Find where the given text appears and provide that cell's center as (x, y) coordinate. 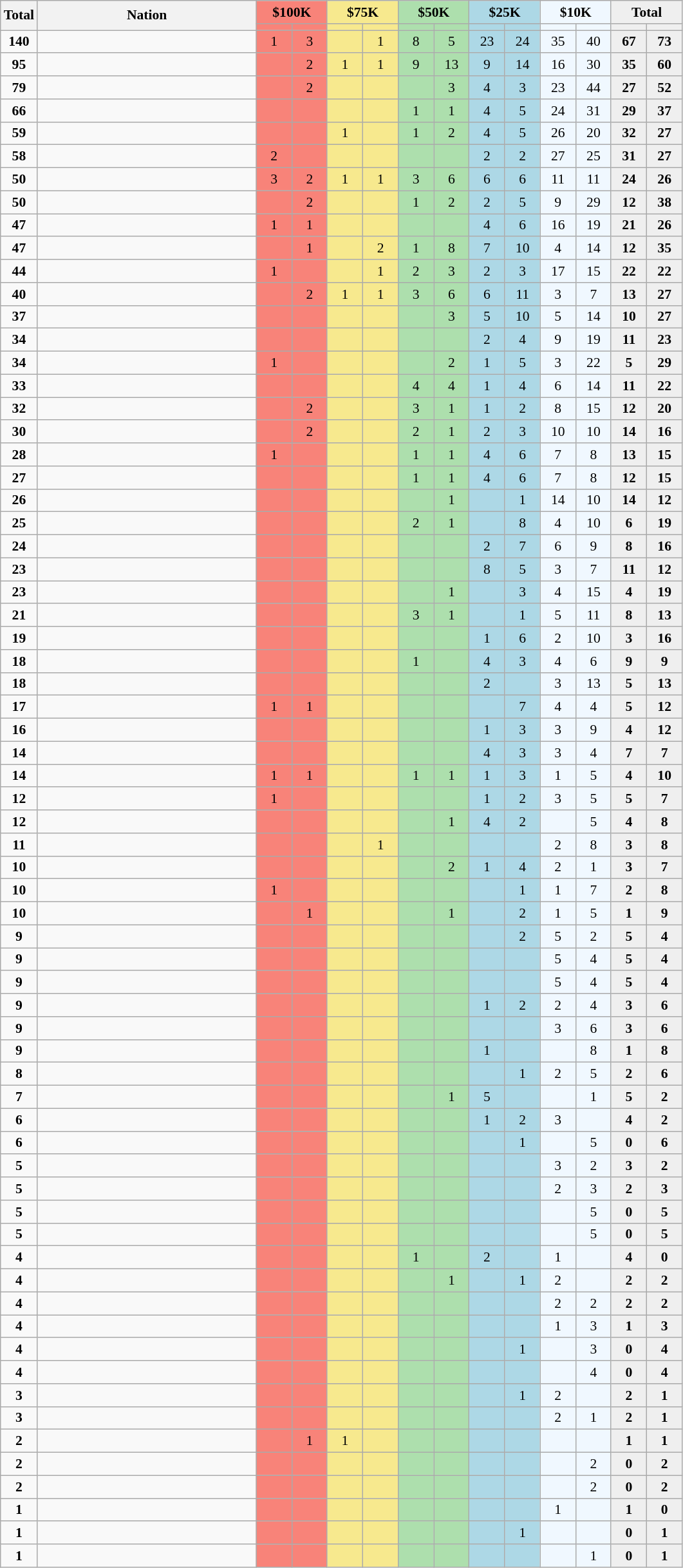
60 (664, 65)
59 (19, 133)
$75K (362, 12)
58 (19, 156)
28 (19, 455)
79 (19, 88)
95 (19, 65)
$100K (292, 12)
67 (628, 42)
$50K (434, 12)
33 (19, 386)
140 (19, 42)
66 (19, 111)
52 (664, 88)
$10K (575, 12)
$25K (505, 12)
Nation (147, 15)
38 (664, 202)
73 (664, 42)
